Capture the cell that displays the provided text and extract its [x, y] central coordinate. 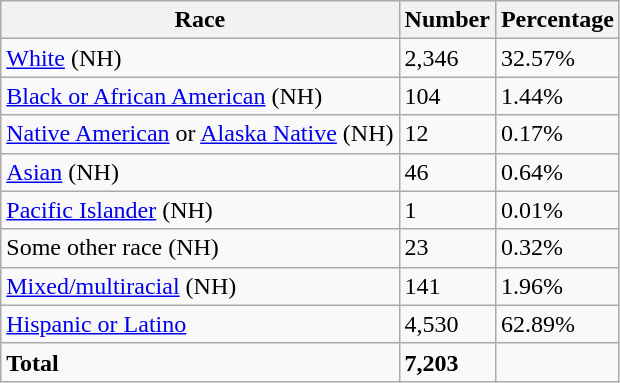
Black or African American (NH) [200, 96]
32.57% [557, 58]
0.17% [557, 134]
1.44% [557, 96]
Asian (NH) [200, 172]
Total [200, 362]
Native American or Alaska Native (NH) [200, 134]
4,530 [447, 324]
12 [447, 134]
141 [447, 286]
White (NH) [200, 58]
23 [447, 248]
2,346 [447, 58]
62.89% [557, 324]
Hispanic or Latino [200, 324]
104 [447, 96]
Mixed/multiracial (NH) [200, 286]
1 [447, 210]
7,203 [447, 362]
0.01% [557, 210]
0.32% [557, 248]
Race [200, 20]
Some other race (NH) [200, 248]
0.64% [557, 172]
Number [447, 20]
46 [447, 172]
Pacific Islander (NH) [200, 210]
Percentage [557, 20]
1.96% [557, 286]
